Pinpoint the cell where the given text exists, returning its (x, y) midpoint coordinate. 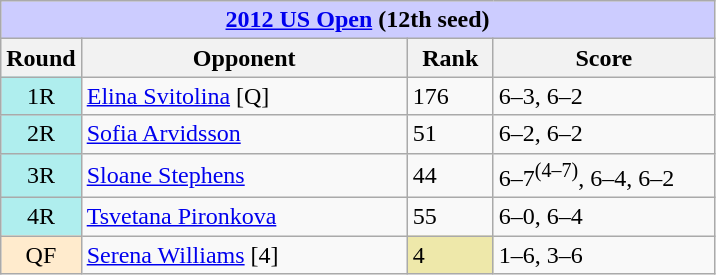
Rank (450, 58)
6–7(4–7), 6–4, 6–2 (604, 176)
6–3, 6–2 (604, 96)
Serena Williams [4] (244, 255)
2012 US Open (12th seed) (358, 20)
3R (41, 176)
6–0, 6–4 (604, 217)
51 (450, 134)
Sofia Arvidsson (244, 134)
55 (450, 217)
Sloane Stephens (244, 176)
Score (604, 58)
QF (41, 255)
2R (41, 134)
1R (41, 96)
Elina Svitolina [Q] (244, 96)
Tsvetana Pironkova (244, 217)
1–6, 3–6 (604, 255)
176 (450, 96)
Opponent (244, 58)
4 (450, 255)
44 (450, 176)
4R (41, 217)
6–2, 6–2 (604, 134)
Round (41, 58)
